Return [X, Y] of the center of cell containing provided text 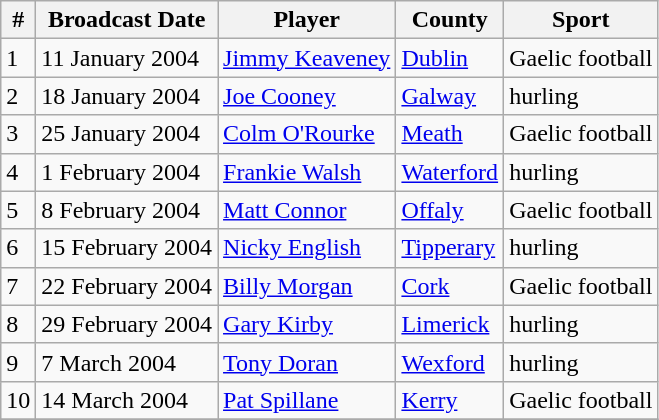
County [450, 20]
Dublin [450, 58]
Waterford [450, 172]
Limerick [450, 324]
6 [18, 248]
29 February 2004 [127, 324]
Nicky English [307, 248]
Kerry [450, 400]
Gary Kirby [307, 324]
Galway [450, 96]
7 March 2004 [127, 362]
2 [18, 96]
Jimmy Keaveney [307, 58]
Player [307, 20]
9 [18, 362]
1 [18, 58]
Tipperary [450, 248]
18 January 2004 [127, 96]
Sport [581, 20]
Pat Spillane [307, 400]
Billy Morgan [307, 286]
3 [18, 134]
Frankie Walsh [307, 172]
11 January 2004 [127, 58]
Tony Doran [307, 362]
Broadcast Date [127, 20]
5 [18, 210]
22 February 2004 [127, 286]
Wexford [450, 362]
1 February 2004 [127, 172]
8 [18, 324]
Joe Cooney [307, 96]
14 March 2004 [127, 400]
7 [18, 286]
4 [18, 172]
Cork [450, 286]
8 February 2004 [127, 210]
Colm O'Rourke [307, 134]
15 February 2004 [127, 248]
Matt Connor [307, 210]
Offaly [450, 210]
Meath [450, 134]
10 [18, 400]
25 January 2004 [127, 134]
# [18, 20]
